For the text-containing cell, return its midpoint in (X, Y) coordinate format. 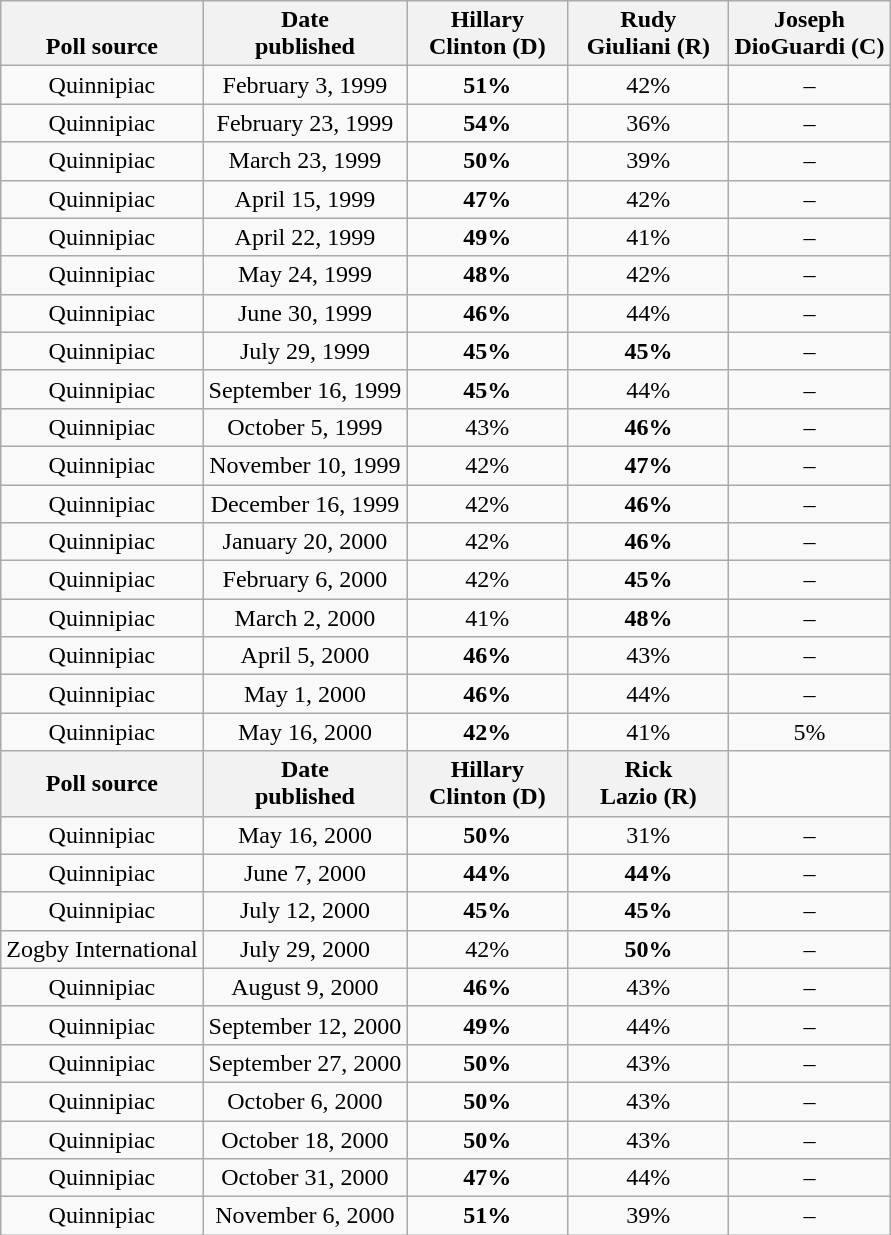
May 24, 1999 (305, 275)
June 30, 1999 (305, 313)
April 22, 1999 (305, 237)
April 15, 1999 (305, 199)
5% (810, 732)
May 1, 2000 (305, 694)
Zogby International (102, 949)
November 10, 1999 (305, 465)
36% (648, 123)
RickLazio (R) (648, 784)
February 23, 1999 (305, 123)
July 12, 2000 (305, 911)
July 29, 1999 (305, 351)
January 20, 2000 (305, 542)
April 5, 2000 (305, 656)
31% (648, 835)
August 9, 2000 (305, 987)
October 5, 1999 (305, 427)
March 23, 1999 (305, 161)
JosephDioGuardi (C) (810, 34)
September 16, 1999 (305, 389)
February 6, 2000 (305, 580)
March 2, 2000 (305, 618)
September 12, 2000 (305, 1025)
February 3, 1999 (305, 85)
RudyGiuliani (R) (648, 34)
October 6, 2000 (305, 1101)
October 18, 2000 (305, 1139)
July 29, 2000 (305, 949)
June 7, 2000 (305, 873)
December 16, 1999 (305, 503)
October 31, 2000 (305, 1178)
September 27, 2000 (305, 1063)
November 6, 2000 (305, 1216)
54% (488, 123)
